Find where the given text appears and provide that cell's center as (x, y) coordinate. 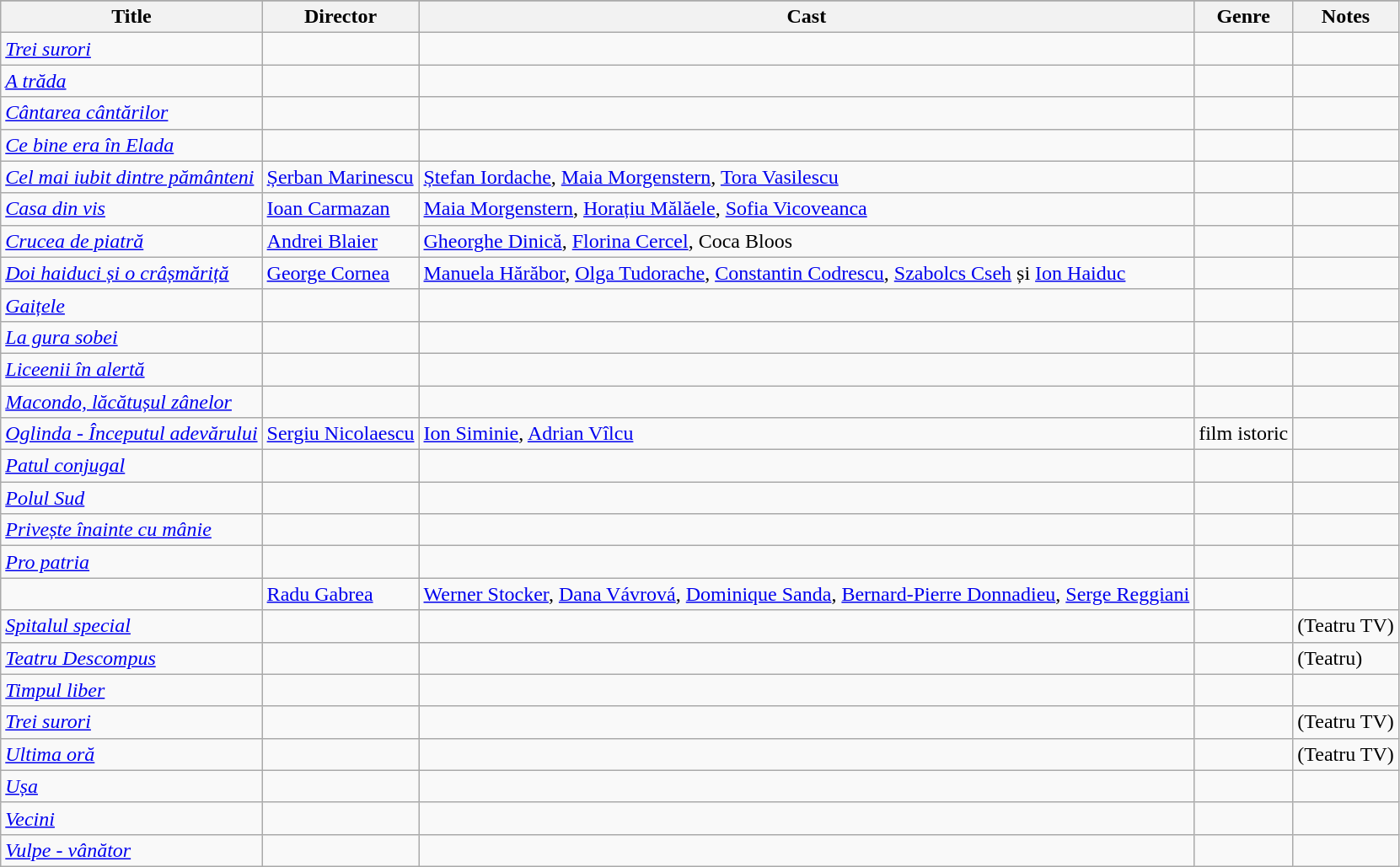
Gheorghe Dinică, Florina Cercel, Coca Bloos (807, 241)
Manuela Hărăbor, Olga Tudorache, Constantin Codrescu, Szabolcs Cseh și Ion Haiduc (807, 273)
Spitalul special (131, 626)
Polul Sud (131, 498)
Liceenii în alertă (131, 369)
Werner Stocker, Dana Vávrová, Dominique Sanda, Bernard-Pierre Donnadieu, Serge Reggiani (807, 594)
La gura sobei (131, 337)
Oglinda - Începutul adevărului (131, 434)
Ce bine era în Elada (131, 145)
film istoric (1244, 434)
Radu Gabrea (341, 594)
Gaițele (131, 305)
Timpul liber (131, 690)
Notes (1346, 17)
Maia Morgenstern, Horațiu Mălăele, Sofia Vicoveanca (807, 209)
Șerban Marinescu (341, 177)
(Teatru) (1346, 658)
George Cornea (341, 273)
Genre (1244, 17)
Privește înainte cu mânie (131, 530)
Ion Siminie, Adrian Vîlcu (807, 434)
Casa din vis (131, 209)
Vulpe - vânător (131, 850)
Director (341, 17)
Cântarea cântărilor (131, 113)
Ușa (131, 786)
Doi haiduci și o crâșmăriță (131, 273)
Vecini (131, 818)
Andrei Blaier (341, 241)
Macondo, lăcătușul zânelor (131, 402)
Teatru Descompus (131, 658)
Cast (807, 17)
Crucea de piatră (131, 241)
Cel mai iubit dintre pământeni (131, 177)
Pro patria (131, 562)
Ștefan Iordache, Maia Morgenstern, Tora Vasilescu (807, 177)
Sergiu Nicolaescu (341, 434)
A trăda (131, 81)
Title (131, 17)
Ultima oră (131, 754)
Patul conjugal (131, 466)
Ioan Carmazan (341, 209)
